Extract the [X, Y] coordinate from the center of the cell holding the provided text.  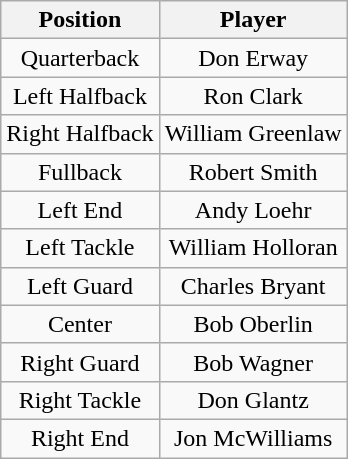
Andy Loehr [253, 210]
Quarterback [80, 58]
Position [80, 20]
Left End [80, 210]
Right Guard [80, 362]
Right Tackle [80, 400]
Charles Bryant [253, 286]
Don Erway [253, 58]
Right End [80, 438]
Center [80, 324]
Left Guard [80, 286]
Left Halfback [80, 96]
Jon McWilliams [253, 438]
Bob Oberlin [253, 324]
Bob Wagner [253, 362]
Fullback [80, 172]
William Holloran [253, 248]
William Greenlaw [253, 134]
Right Halfback [80, 134]
Don Glantz [253, 400]
Player [253, 20]
Left Tackle [80, 248]
Ron Clark [253, 96]
Robert Smith [253, 172]
